Pinpoint the cell where the given text exists, returning its [x, y] midpoint coordinate. 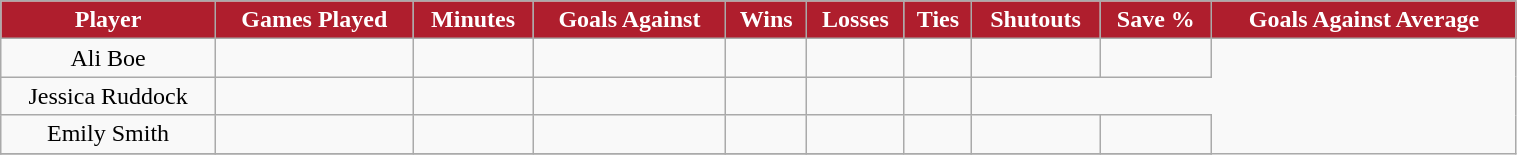
Games Played [314, 20]
Minutes [473, 20]
Goals Against Average [1364, 20]
Ali Boe [108, 58]
Losses [855, 20]
Jessica Ruddock [108, 96]
Goals Against [630, 20]
Emily Smith [108, 134]
Ties [938, 20]
Wins [766, 20]
Save % [1156, 20]
Shutouts [1035, 20]
Player [108, 20]
